For the text-containing cell, return its midpoint in (x, y) coordinate format. 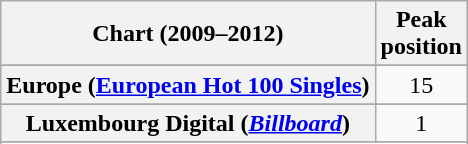
15 (421, 85)
Chart (2009–2012) (188, 34)
1 (421, 123)
Europe (European Hot 100 Singles) (188, 85)
Luxembourg Digital (Billboard) (188, 123)
Peakposition (421, 34)
